Identify which cell holds the provided text, then report its [x, y] central coordinate. 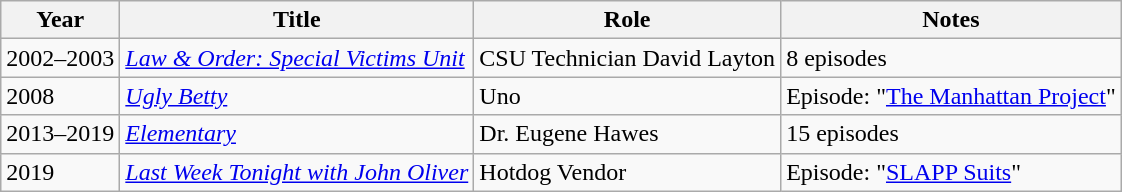
Hotdog Vendor [628, 172]
Uno [628, 96]
2008 [60, 96]
Last Week Tonight with John Oliver [297, 172]
Elementary [297, 134]
Dr. Eugene Hawes [628, 134]
Title [297, 20]
Episode: "SLAPP Suits" [952, 172]
Role [628, 20]
CSU Technician David Layton [628, 58]
Year [60, 20]
2013–2019 [60, 134]
2002–2003 [60, 58]
2019 [60, 172]
Law & Order: Special Victims Unit [297, 58]
Episode: "The Manhattan Project" [952, 96]
8 episodes [952, 58]
Ugly Betty [297, 96]
Notes [952, 20]
15 episodes [952, 134]
